Return [x, y] of the center of cell containing provided text 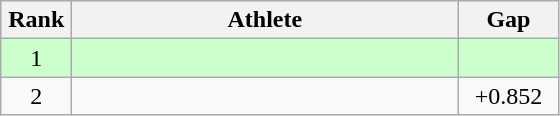
Gap [508, 20]
Athlete [265, 20]
2 [36, 96]
+0.852 [508, 96]
Rank [36, 20]
1 [36, 58]
